Identify which cell holds the provided text, then report its [X, Y] central coordinate. 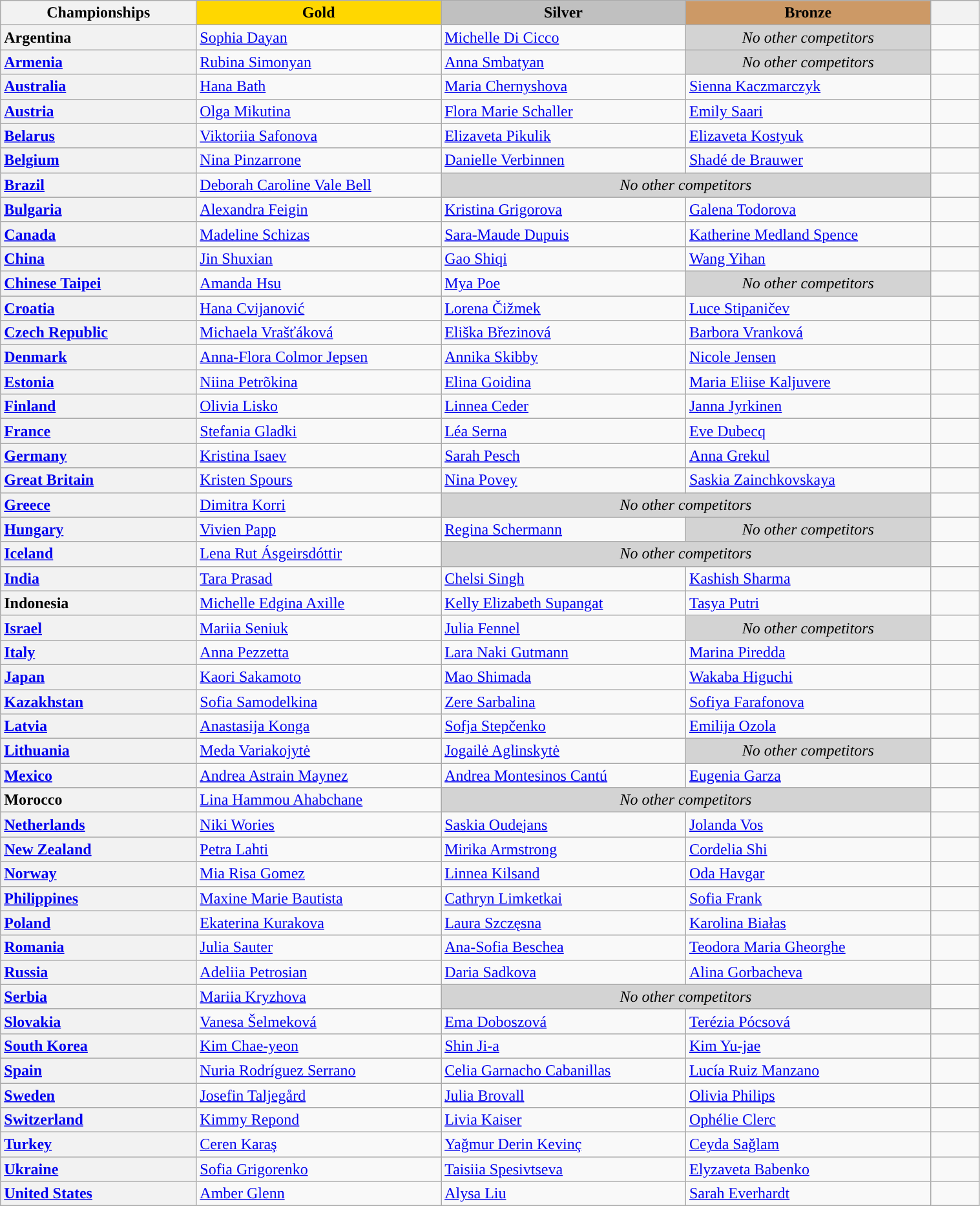
Ukraine [98, 1169]
Serbia [98, 997]
South Korea [98, 1046]
Anna Grekul [808, 456]
Stefania Gladki [319, 431]
Zere Sarbalina [563, 701]
Elyzaveta Babenko [808, 1169]
Wakaba Higuchi [808, 677]
France [98, 431]
Emily Saari [808, 111]
Jin Shuxian [319, 259]
Deborah Caroline Vale Bell [319, 185]
New Zealand [98, 849]
Japan [98, 677]
Meda Variakojytė [319, 751]
Kimmy Repond [319, 1120]
Kelly Elizabeth Supangat [563, 603]
Kristina Isaev [319, 456]
Alina Gorbacheva [808, 972]
Hana Bath [319, 87]
Bulgaria [98, 209]
Kristina Grigorova [563, 209]
Sarah Pesch [563, 456]
Saskia Zainchkovskaya [808, 480]
Eugenia Garza [808, 776]
Iceland [98, 554]
Olivia Philips [808, 1095]
Mariia Seniuk [319, 628]
Kashish Sharma [808, 578]
Lina Hammou Ahabchane [319, 800]
Czech Republic [98, 333]
Amanda Hsu [319, 283]
Dimitra Korri [319, 505]
Sofja Stepčenko [563, 726]
Canada [98, 234]
Maxine Marie Bautista [319, 898]
Sophia Dayan [319, 37]
Ophélie Clerc [808, 1120]
Greece [98, 505]
Jogailė Aglinskytė [563, 751]
Spain [98, 1070]
Tasya Putri [808, 603]
Shadé de Brauwer [808, 160]
Austria [98, 111]
Nicole Jensen [808, 357]
Turkey [98, 1145]
Lara Naki Gutmann [563, 652]
Ceyda Sağlam [808, 1145]
Julia Fennel [563, 628]
Adeliia Petrosian [319, 972]
Michaela Vrašťáková [319, 333]
Poland [98, 923]
Mya Poe [563, 283]
Galena Todorova [808, 209]
Silver [563, 13]
Nina Pinzarrone [319, 160]
Viktoriia Safonova [319, 136]
Oda Havgar [808, 874]
Saskia Oudejans [563, 825]
Nuria Rodríguez Serrano [319, 1070]
Lucía Ruiz Manzano [808, 1070]
Chinese Taipei [98, 283]
Josefin Taljegård [319, 1095]
Kim Chae-yeon [319, 1046]
Barbora Vranková [808, 333]
Kazakhstan [98, 701]
Denmark [98, 357]
Ema Doboszová [563, 1021]
Anna Pezzetta [319, 652]
Elizaveta Kostyuk [808, 136]
Janna Jyrkinen [808, 407]
Wang Yihan [808, 259]
Danielle Verbinnen [563, 160]
Lithuania [98, 751]
Sara-Maude Dupuis [563, 234]
India [98, 578]
Ekaterina Kurakova [319, 923]
Vanesa Šelmeková [319, 1021]
Cathryn Limketkai [563, 898]
Nina Povey [563, 480]
Romania [98, 947]
Anastasija Konga [319, 726]
Netherlands [98, 825]
China [98, 259]
Luce Stipaničev [808, 308]
Switzerland [98, 1120]
Niki Wories [319, 825]
Rubina Simonyan [319, 62]
Mirika Armstrong [563, 849]
Brazil [98, 185]
Armenia [98, 62]
Championships [98, 13]
Hana Cvijanović [319, 308]
Italy [98, 652]
Regina Schermann [563, 529]
Teodora Maria Gheorghe [808, 947]
Finland [98, 407]
Olga Mikutina [319, 111]
Germany [98, 456]
Croatia [98, 308]
Mariia Kryzhova [319, 997]
United States [98, 1194]
Marina Piredda [808, 652]
Mao Shimada [563, 677]
Tara Prasad [319, 578]
Estonia [98, 382]
Katherine Medland Spence [808, 234]
Chelsi Singh [563, 578]
Alexandra Feigin [319, 209]
Russia [98, 972]
Sofia Samodelkina [319, 701]
Linnea Kilsand [563, 874]
Sofia Frank [808, 898]
Alysa Liu [563, 1194]
Sienna Kaczmarczyk [808, 87]
Eliška Březinová [563, 333]
Sweden [98, 1095]
Maria Eliise Kaljuvere [808, 382]
Annika Skibby [563, 357]
Latvia [98, 726]
Australia [98, 87]
Karolina Białas [808, 923]
Kim Yu-jae [808, 1046]
Terézia Pócsová [808, 1021]
Elina Goidina [563, 382]
Emilija Ozola [808, 726]
Olivia Lisko [319, 407]
Hungary [98, 529]
Belarus [98, 136]
Great Britain [98, 480]
Petra Lahti [319, 849]
Flora Marie Schaller [563, 111]
Taisiia Spesivtseva [563, 1169]
Madeline Schizas [319, 234]
Cordelia Shi [808, 849]
Gold [319, 13]
Niina Petrõkina [319, 382]
Julia Sauter [319, 947]
Slovakia [98, 1021]
Gao Shiqi [563, 259]
Lena Rut Ásgeirsdóttir [319, 554]
Lorena Čižmek [563, 308]
Sofia Grigorenko [319, 1169]
Bronze [808, 13]
Linnea Ceder [563, 407]
Norway [98, 874]
Anna-Flora Colmor Jepsen [319, 357]
Israel [98, 628]
Philippines [98, 898]
Michelle Edgina Axille [319, 603]
Yağmur Derin Kevinç [563, 1145]
Belgium [98, 160]
Julia Brovall [563, 1095]
Daria Sadkova [563, 972]
Michelle Di Cicco [563, 37]
Mia Risa Gomez [319, 874]
Andrea Astrain Maynez [319, 776]
Maria Chernyshova [563, 87]
Ceren Karaş [319, 1145]
Ana-Sofia Beschea [563, 947]
Jolanda Vos [808, 825]
Shin Ji-a [563, 1046]
Kristen Spours [319, 480]
Anna Smbatyan [563, 62]
Sarah Everhardt [808, 1194]
Vivien Papp [319, 529]
Morocco [98, 800]
Laura Szczęsna [563, 923]
Celia Garnacho Cabanillas [563, 1070]
Sofiya Farafonova [808, 701]
Argentina [98, 37]
Kaori Sakamoto [319, 677]
Indonesia [98, 603]
Léa Serna [563, 431]
Livia Kaiser [563, 1120]
Elizaveta Pikulik [563, 136]
Eve Dubecq [808, 431]
Mexico [98, 776]
Amber Glenn [319, 1194]
Andrea Montesinos Cantú [563, 776]
